Provide the [X, Y] coordinate of the cell's center where the given text is located.  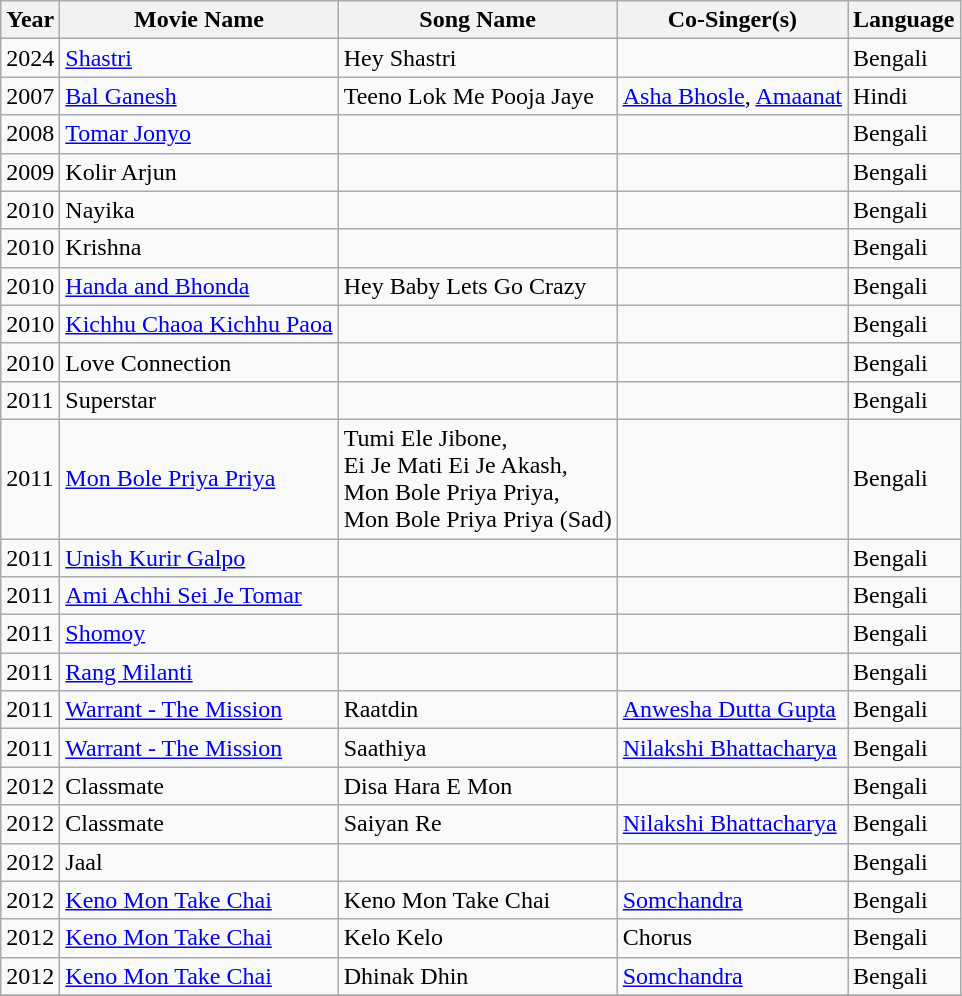
Mon Bole Priya Priya [199, 478]
Love Connection [199, 362]
Year [30, 20]
Handa and Bhonda [199, 286]
Dhinak Dhin [478, 976]
2024 [30, 58]
Rang Milanti [199, 672]
Tumi Ele Jibone,Ei Je Mati Ei Je Akash,Mon Bole Priya Priya,Mon Bole Priya Priya (Sad) [478, 478]
Saiyan Re [478, 824]
Hey Shastri [478, 58]
Kelo Kelo [478, 938]
Raatdin [478, 710]
Bal Ganesh [199, 96]
Krishna [199, 248]
Hey Baby Lets Go Crazy [478, 286]
Co-Singer(s) [732, 20]
Chorus [732, 938]
2009 [30, 172]
Language [904, 20]
Tomar Jonyo [199, 134]
Saathiya [478, 748]
Kolir Arjun [199, 172]
Superstar [199, 400]
Ami Achhi Sei Je Tomar [199, 596]
Asha Bhosle, Amaanat [732, 96]
Shastri [199, 58]
2007 [30, 96]
Song Name [478, 20]
Teeno Lok Me Pooja Jaye [478, 96]
Jaal [199, 862]
Unish Kurir Galpo [199, 557]
Movie Name [199, 20]
2008 [30, 134]
Disa Hara E Mon [478, 786]
Kichhu Chaoa Kichhu Paoa [199, 324]
Nayika [199, 210]
Anwesha Dutta Gupta [732, 710]
Hindi [904, 96]
Shomoy [199, 634]
